Locate the cell with the specified text and output its (X, Y) center coordinate. 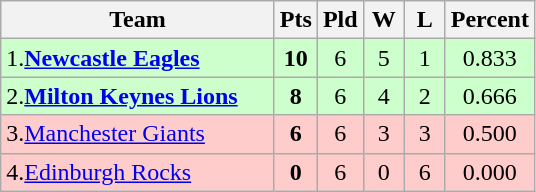
L (424, 20)
0.833 (490, 58)
4 (384, 96)
4.Edinburgh Rocks (138, 172)
1 (424, 58)
0.000 (490, 172)
8 (296, 96)
W (384, 20)
0.500 (490, 134)
Pts (296, 20)
Team (138, 20)
Pld (340, 20)
Percent (490, 20)
2.Milton Keynes Lions (138, 96)
10 (296, 58)
5 (384, 58)
3.Manchester Giants (138, 134)
0.666 (490, 96)
2 (424, 96)
1.Newcastle Eagles (138, 58)
